Search for the cell housing the specified text and yield its (x, y) center coordinate. 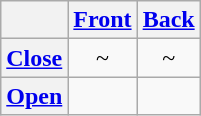
Back (168, 20)
Front (102, 20)
Open (34, 96)
Close (34, 58)
